For the text-containing cell, return its midpoint in [X, Y] coordinate format. 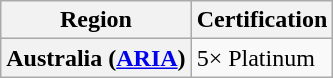
Region [96, 20]
Australia (ARIA) [96, 58]
Certification [262, 20]
5× Platinum [262, 58]
